For the text-containing cell, return its midpoint in (X, Y) coordinate format. 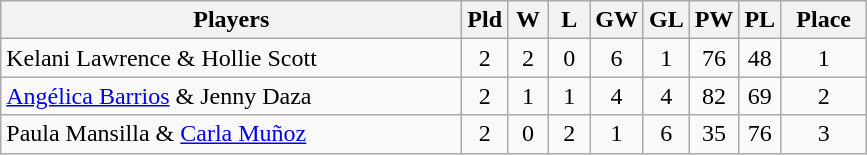
GW (617, 20)
3 (824, 134)
48 (760, 58)
L (570, 20)
69 (760, 96)
Pld (485, 20)
Angélica Barrios & Jenny Daza (232, 96)
GL (666, 20)
Place (824, 20)
PL (760, 20)
82 (714, 96)
35 (714, 134)
W (528, 20)
Paula Mansilla & Carla Muñoz (232, 134)
Kelani Lawrence & Hollie Scott (232, 58)
PW (714, 20)
Players (232, 20)
